Identify which cell holds the provided text, then report its [X, Y] central coordinate. 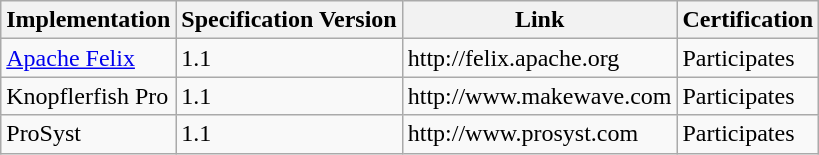
http://felix.apache.org [540, 58]
Link [540, 20]
http://www.makewave.com [540, 96]
Knopflerfish Pro [88, 96]
Specification Version [289, 20]
Certification [748, 20]
http://www.prosyst.com [540, 134]
ProSyst [88, 134]
Apache Felix [88, 58]
Implementation [88, 20]
